Identify which cell holds the provided text, then report its [x, y] central coordinate. 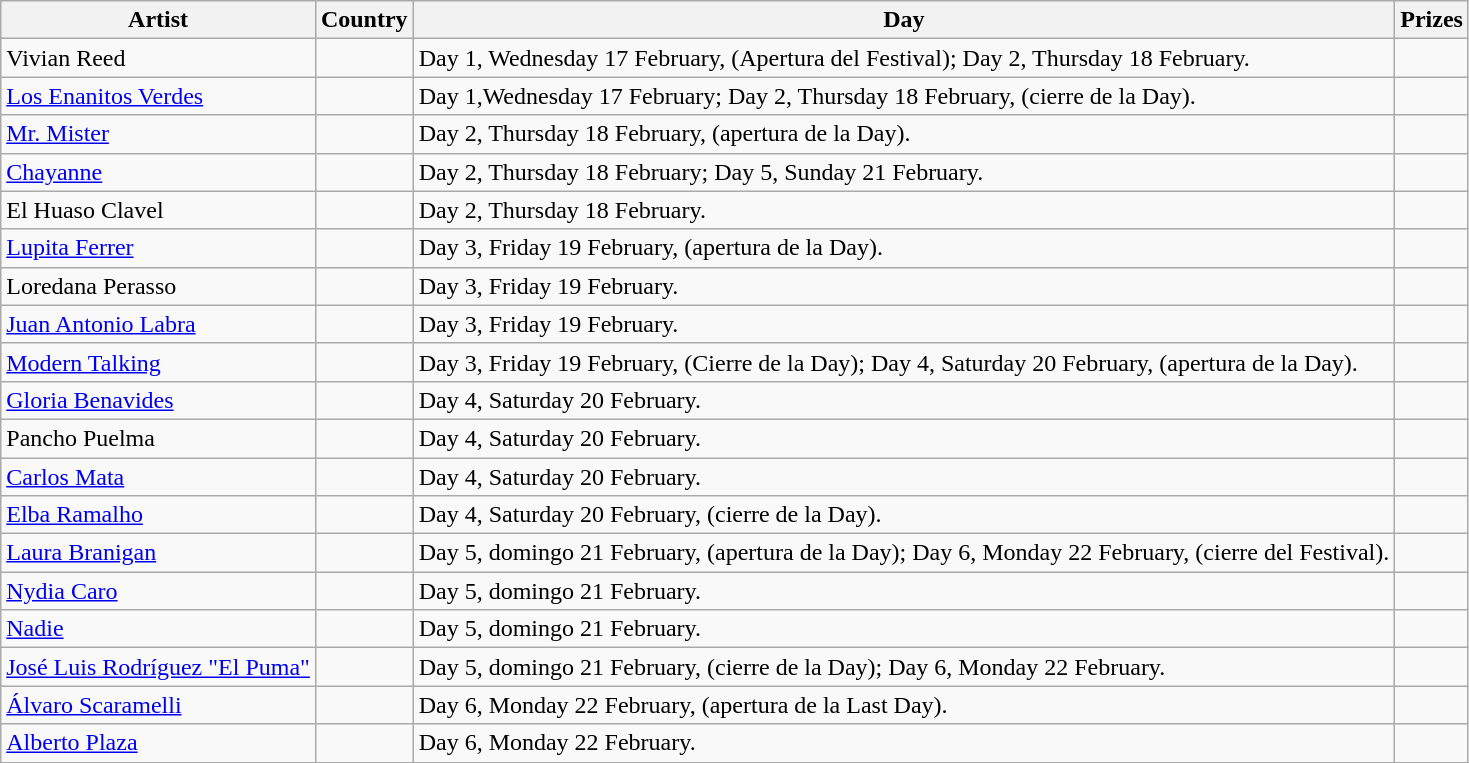
Day 4, Saturday 20 February, (cierre de la Day). [904, 515]
Elba Ramalho [158, 515]
Juan Antonio Labra [158, 324]
Vivian Reed [158, 58]
Lupita Ferrer [158, 248]
Day [904, 20]
Álvaro Scaramelli [158, 705]
Day 1, Wednesday 17 February, (Apertura del Festival); Day 2, Thursday 18 February. [904, 58]
Day 3, Friday 19 February, (apertura de la Day). [904, 248]
Laura Branigan [158, 553]
Modern Talking [158, 362]
Day 1,Wednesday 17 February; Day 2, Thursday 18 February, (cierre de la Day). [904, 96]
Artist [158, 20]
Pancho Puelma [158, 438]
Day 3, Friday 19 February, (Cierre de la Day); Day 4, Saturday 20 February, (apertura de la Day). [904, 362]
Day 2, Thursday 18 February, (apertura de la Day). [904, 134]
Day 6, Monday 22 February, (apertura de la Last Day). [904, 705]
Nydia Caro [158, 591]
Day 2, Thursday 18 February. [904, 210]
Day 5, domingo 21 February, (cierre de la Day); Day 6, Monday 22 February. [904, 667]
Carlos Mata [158, 477]
Los Enanitos Verdes [158, 96]
José Luis Rodríguez "El Puma" [158, 667]
Nadie [158, 629]
Chayanne [158, 172]
Country [364, 20]
Mr. Mister [158, 134]
Prizes [1432, 20]
Alberto Plaza [158, 743]
Day 2, Thursday 18 February; Day 5, Sunday 21 February. [904, 172]
Gloria Benavides [158, 400]
Day 6, Monday 22 February. [904, 743]
El Huaso Clavel [158, 210]
Day 5, domingo 21 February, (apertura de la Day); Day 6, Monday 22 February, (cierre del Festival). [904, 553]
Loredana Perasso [158, 286]
